Scan for the cell matching the given text and deliver its [x, y] coordinate at center. 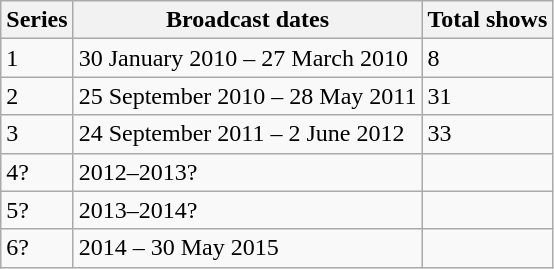
Series [37, 20]
6? [37, 248]
2013–2014? [248, 210]
3 [37, 134]
24 September 2011 – 2 June 2012 [248, 134]
Total shows [488, 20]
31 [488, 96]
2012–2013? [248, 172]
30 January 2010 – 27 March 2010 [248, 58]
4? [37, 172]
Broadcast dates [248, 20]
1 [37, 58]
33 [488, 134]
5? [37, 210]
25 September 2010 – 28 May 2011 [248, 96]
8 [488, 58]
2 [37, 96]
2014 – 30 May 2015 [248, 248]
